Identify which cell holds the provided text, then report its [x, y] central coordinate. 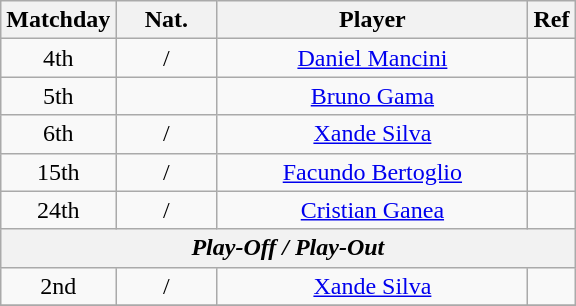
Daniel Mancini [372, 58]
Player [372, 20]
Matchday [58, 20]
Facundo Bertoglio [372, 172]
24th [58, 210]
4th [58, 58]
Nat. [166, 20]
Bruno Gama [372, 96]
6th [58, 134]
Cristian Ganea [372, 210]
Play-Off / Play-Out [288, 248]
15th [58, 172]
Ref [552, 20]
5th [58, 96]
2nd [58, 286]
